Find where the given text appears and provide that cell's center as (x, y) coordinate. 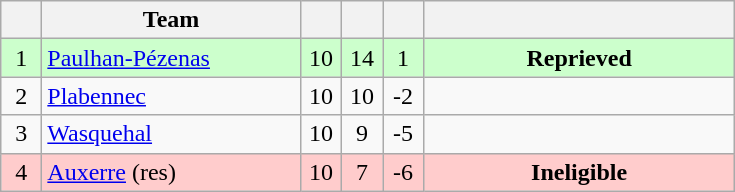
Reprieved (580, 58)
-2 (402, 96)
-5 (402, 134)
Ineligible (580, 172)
Plabennec (172, 96)
14 (362, 58)
7 (362, 172)
3 (22, 134)
Auxerre (res) (172, 172)
2 (22, 96)
4 (22, 172)
-6 (402, 172)
Wasquehal (172, 134)
Team (172, 20)
9 (362, 134)
Paulhan-Pézenas (172, 58)
